Detect which cell encompasses the target text, then output its (x, y) center coordinate. 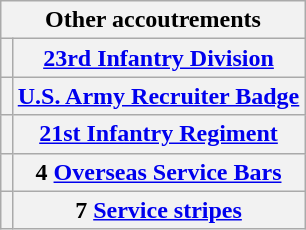
U.S. Army Recruiter Badge (158, 96)
21st Infantry Regiment (158, 134)
23rd Infantry Division (158, 58)
4 Overseas Service Bars (158, 172)
Other accoutrements (153, 20)
7 Service stripes (158, 210)
